Output the (x, y) coordinate of the center of the cell containing the given text.  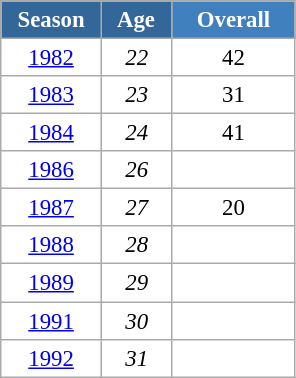
29 (136, 283)
Age (136, 20)
1984 (52, 133)
23 (136, 95)
1986 (52, 170)
1983 (52, 95)
42 (234, 58)
27 (136, 208)
28 (136, 245)
22 (136, 58)
1987 (52, 208)
1992 (52, 358)
30 (136, 321)
1989 (52, 283)
1991 (52, 321)
20 (234, 208)
1988 (52, 245)
41 (234, 133)
24 (136, 133)
Season (52, 20)
Overall (234, 20)
26 (136, 170)
1982 (52, 58)
